Pinpoint the cell where the given text exists, returning its (X, Y) midpoint coordinate. 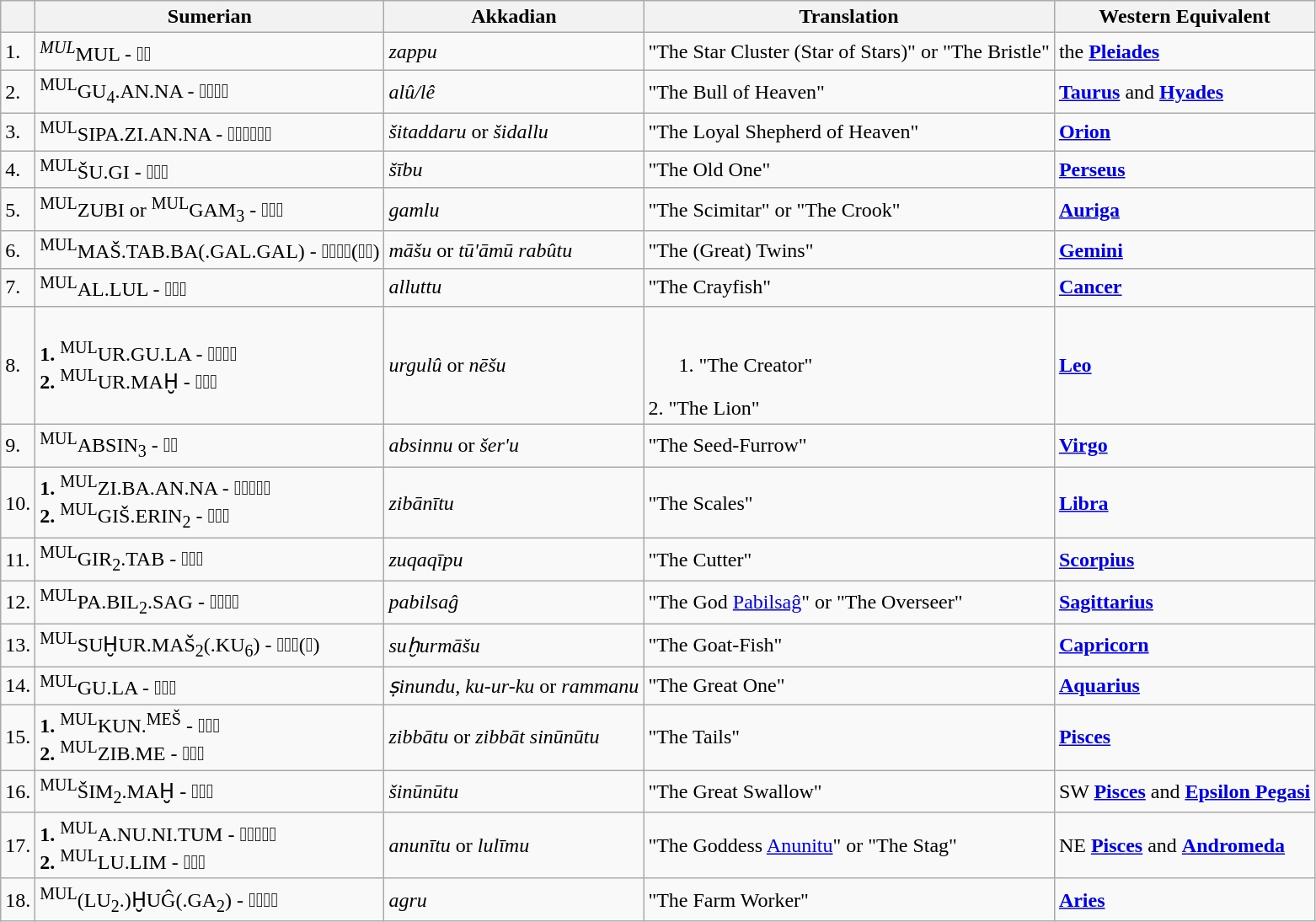
MULGIR2.TAB - 𒀯𒄈𒋰 (210, 560)
4. (19, 170)
12. (19, 602)
absinnu or šer'u (514, 445)
16. (19, 792)
Western Equivalent (1185, 17)
SW Pisces and Epsilon Pegasi (1185, 792)
MULSUḪUR.MAŠ2(.KU6) - 𒀯𒋦𒈧(𒄩) (210, 646)
"The Goddess Anunitu" or "The Stag" (849, 845)
Aries (1185, 900)
"The Bull of Heaven" (849, 91)
pabilsaĝ (514, 602)
3. (19, 131)
Virgo (1185, 445)
MULSIPA.ZI.AN.NA - 𒀯𒉺𒇻𒍣𒀭𒈾 (210, 131)
MULGU.LA - 𒀯𒄖𒆷 (210, 686)
MULMUL - 𒀯𒀯 (210, 52)
alû/lê (514, 91)
"The Cutter" (849, 560)
šinūnūtu (514, 792)
Pisces (1185, 737)
agru (514, 900)
"The Tails" (849, 737)
Perseus (1185, 170)
NE Pisces and Andromeda (1185, 845)
zappu (514, 52)
Aquarius (1185, 686)
17. (19, 845)
"The (Great) Twins" (849, 249)
Sumerian (210, 17)
anunītu or lulīmu (514, 845)
"The Loyal Shepherd of Heaven" (849, 131)
8. (19, 365)
1. MULA.NU.NI.TUM - 𒀯𒀀𒉡𒉌𒌈2. MULLU.LIM - 𒀯𒇻𒅆 (210, 845)
Orion (1185, 131)
"The Crayfish" (849, 288)
"The Old One" (849, 170)
MULZUBI or MULGAM3 - 𒀯𒉽𒈿 (210, 209)
zibbātu or zibbāt sinūnūtu (514, 737)
13. (19, 646)
"The Seed-Furrow" (849, 445)
"The God Pabilsaĝ" or "The Overseer" (849, 602)
šību (514, 170)
Gemini (1185, 249)
Libra (1185, 502)
Sagittarius (1185, 602)
"The Farm Worker" (849, 900)
māšu or tū'āmū rabûtu (514, 249)
Translation (849, 17)
MULŠIM2.MAḪ - 𒀯𒋆𒈤 (210, 792)
1. MULZI.BA.AN.NA - 𒀯𒍣𒁀𒀭𒈾2. MULGIŠ.ERIN2 - 𒀯𒄑𒂟 (210, 502)
14. (19, 686)
15. (19, 737)
1. MULUR.GU.LA - 𒀯𒌨𒄖𒆷2. MULUR.MAḪ - 𒀯𒌨𒈤 (210, 365)
MULABSIN3 - 𒀯𒀳 (210, 445)
the Pleiades (1185, 52)
"The Goat-Fish" (849, 646)
6. (19, 249)
Akkadian (514, 17)
7. (19, 288)
MUL(LU2.)ḪUĜ(.GA2) - 𒀯𒇽𒂠𒂷 (210, 900)
10. (19, 502)
MULMAŠ.TAB.BA(.GAL.GAL) - 𒀯𒈦𒋰𒁀(𒃲𒃲) (210, 249)
"The Great One" (849, 686)
"The Scimitar" or "The Crook" (849, 209)
MULAL.LUL - 𒀯𒀠𒈜 (210, 288)
Scorpius (1185, 560)
"The Creator"2. "The Lion" (849, 365)
šitaddaru or šidallu (514, 131)
Capricorn (1185, 646)
zuqaqīpu (514, 560)
18. (19, 900)
"The Great Swallow" (849, 792)
1. MULKUN.MEŠ - 𒀯𒆲𒎌2. MULZIB.ME - 𒀯𒍦𒈨 (210, 737)
gamlu (514, 209)
"The Star Cluster (Star of Stars)" or "The Bristle" (849, 52)
Taurus and Hyades (1185, 91)
2. (19, 91)
ṣinundu, ku-ur-ku or rammanu (514, 686)
5. (19, 209)
suḫurmāšu (514, 646)
"The Scales" (849, 502)
11. (19, 560)
Leo (1185, 365)
alluttu (514, 288)
Auriga (1185, 209)
zibānītu (514, 502)
9. (19, 445)
Cancer (1185, 288)
urgulû or nēšu (514, 365)
1. (19, 52)
MULŠU.GI - 𒀯𒋗𒄀 (210, 170)
MULGU4.AN.NA - 𒀯𒄞𒀭𒈾 (210, 91)
MULPA.BIL2.SAG - 𒀯𒉺𒉋𒊕 (210, 602)
